Return the (X, Y) coordinate for the center point of the cell that contains the specified text.  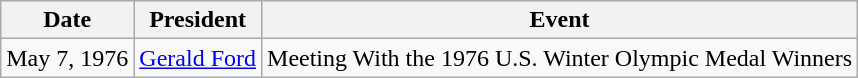
May 7, 1976 (68, 58)
Date (68, 20)
President (198, 20)
Gerald Ford (198, 58)
Meeting With the 1976 U.S. Winter Olympic Medal Winners (560, 58)
Event (560, 20)
